Provide the [x, y] coordinate of the cell's center where the given text is located.  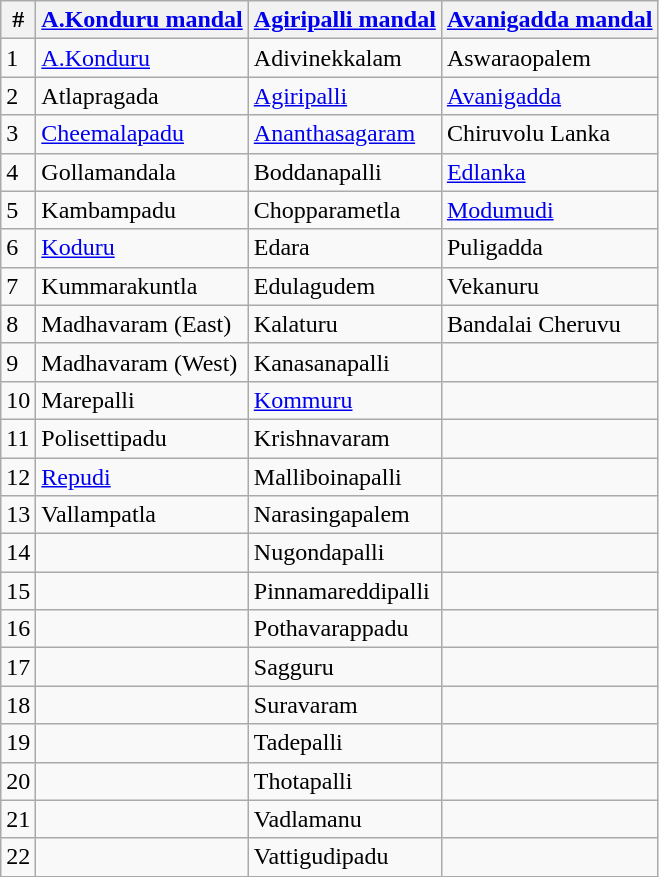
Avanigadda mandal [550, 20]
3 [18, 134]
# [18, 20]
A.Konduru [142, 58]
7 [18, 286]
22 [18, 857]
Adivinekkalam [344, 58]
15 [18, 591]
Kommuru [344, 400]
Atlapragada [142, 96]
8 [18, 324]
Repudi [142, 477]
10 [18, 400]
Edulagudem [344, 286]
Madhavaram (East) [142, 324]
Narasingapalem [344, 515]
Nugondapalli [344, 553]
Ananthasagaram [344, 134]
21 [18, 819]
Edara [344, 248]
Vattigudipadu [344, 857]
Edlanka [550, 172]
Suravaram [344, 705]
13 [18, 515]
11 [18, 438]
Avanigadda [550, 96]
Sagguru [344, 667]
Pinnamareddipalli [344, 591]
Vekanuru [550, 286]
Thotapalli [344, 781]
Pothavarappadu [344, 629]
Vallampatla [142, 515]
Marepalli [142, 400]
Kanasanapalli [344, 362]
Kambampadu [142, 210]
20 [18, 781]
Kalaturu [344, 324]
Modumudi [550, 210]
Vadlamanu [344, 819]
5 [18, 210]
19 [18, 743]
Gollamandala [142, 172]
Kummarakuntla [142, 286]
9 [18, 362]
Chopparametla [344, 210]
Cheemalapadu [142, 134]
16 [18, 629]
6 [18, 248]
12 [18, 477]
18 [18, 705]
Puligadda [550, 248]
1 [18, 58]
Tadepalli [344, 743]
2 [18, 96]
Agiripalli mandal [344, 20]
17 [18, 667]
Koduru [142, 248]
14 [18, 553]
Bandalai Cheruvu [550, 324]
Boddanapalli [344, 172]
Malliboinapalli [344, 477]
Krishnavaram [344, 438]
Aswaraopalem [550, 58]
Chiruvolu Lanka [550, 134]
A.Konduru mandal [142, 20]
Agiripalli [344, 96]
Polisettipadu [142, 438]
4 [18, 172]
Madhavaram (West) [142, 362]
